Output the (X, Y) coordinate of the center of the cell containing the given text.  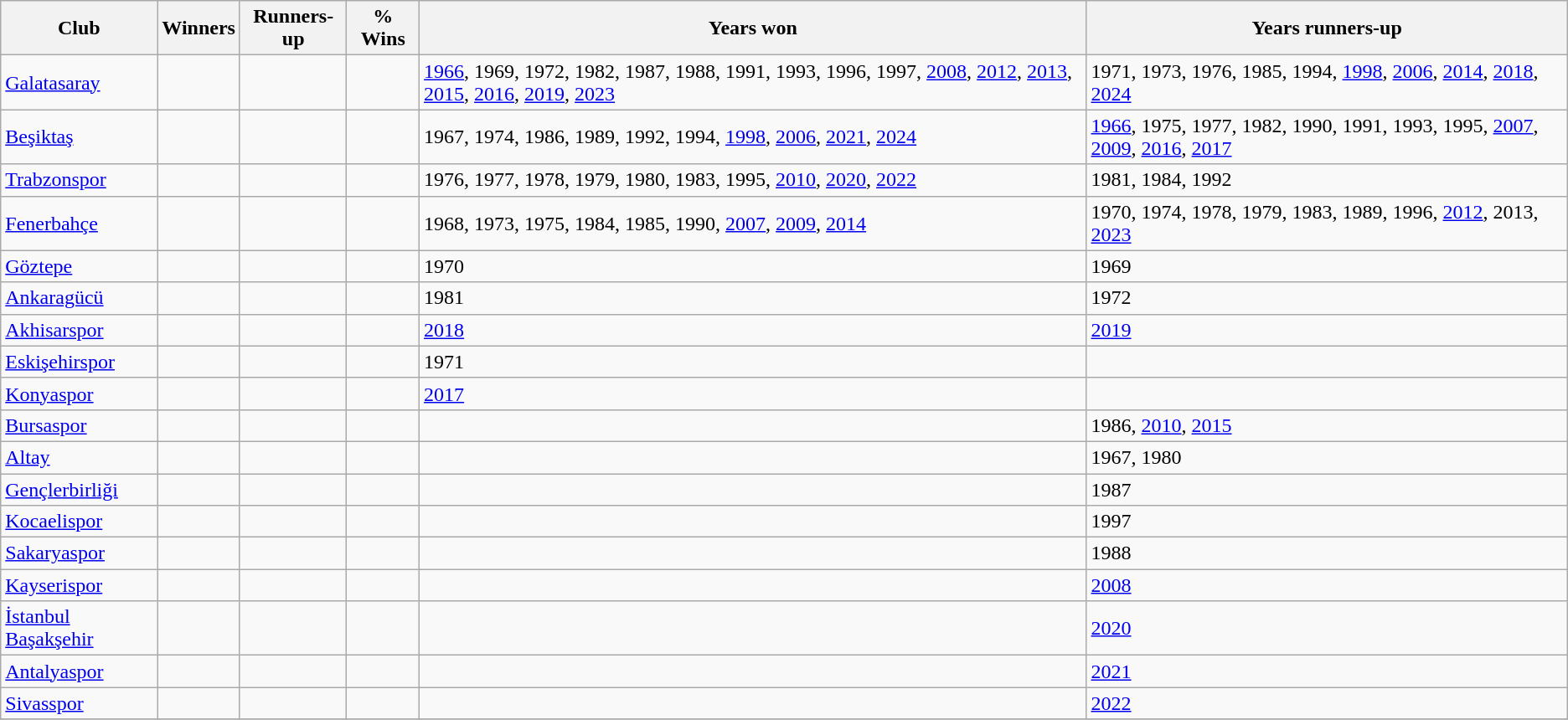
1971 (753, 362)
Altay (79, 457)
Galatasaray (79, 82)
Runners-up (293, 28)
1971, 1973, 1976, 1985, 1994, 1998, 2006, 2014, 2018, 2024 (1327, 82)
2021 (1327, 671)
Ankaragücü (79, 298)
Winners (199, 28)
1966, 1969, 1972, 1982, 1987, 1988, 1991, 1993, 1996, 1997, 2008, 2012, 2013, 2015, 2016, 2019, 2023 (753, 82)
2017 (753, 393)
Years runners-up (1327, 28)
2022 (1327, 703)
2020 (1327, 628)
1981, 1984, 1992 (1327, 180)
1966, 1975, 1977, 1982, 1990, 1991, 1993, 1995, 2007, 2009, 2016, 2017 (1327, 137)
2019 (1327, 330)
Sivasspor (79, 703)
1976, 1977, 1978, 1979, 1980, 1983, 1995, 2010, 2020, 2022 (753, 180)
Göztepe (79, 266)
Bursaspor (79, 425)
1987 (1327, 490)
1988 (1327, 553)
İstanbul Başakşehir (79, 628)
1969 (1327, 266)
1981 (753, 298)
2008 (1327, 585)
Sakaryaspor (79, 553)
Antalyaspor (79, 671)
Trabzonspor (79, 180)
Beşiktaş (79, 137)
% Wins (384, 28)
Years won (753, 28)
Fenerbahçe (79, 223)
1968, 1973, 1975, 1984, 1985, 1990, 2007, 2009, 2014 (753, 223)
1970, 1974, 1978, 1979, 1983, 1989, 1996, 2012, 2013, 2023 (1327, 223)
1972 (1327, 298)
1967, 1974, 1986, 1989, 1992, 1994, 1998, 2006, 2021, 2024 (753, 137)
1967, 1980 (1327, 457)
Kayserispor (79, 585)
1997 (1327, 522)
Konyaspor (79, 393)
Club (79, 28)
Eskişehirspor (79, 362)
Akhisarspor (79, 330)
Kocaelispor (79, 522)
1970 (753, 266)
1986, 2010, 2015 (1327, 425)
Gençlerbirliği (79, 490)
2018 (753, 330)
